Capture the cell that displays the provided text and extract its [x, y] central coordinate. 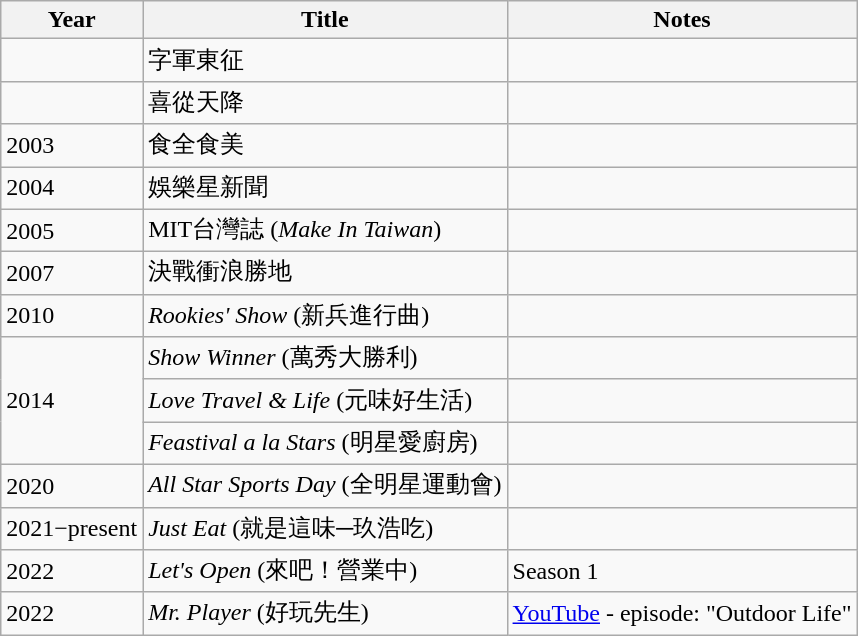
2005 [72, 230]
Rookies' Show (新兵進行曲) [325, 316]
Notes [682, 20]
Show Winner (萬秀大勝利) [325, 358]
Love Travel & Life (元味好生活) [325, 400]
Let's Open (來吧！營業中) [325, 572]
Just Eat (就是這味─玖浩吃) [325, 528]
2003 [72, 146]
2004 [72, 188]
All Star Sports Day (全明星運動會) [325, 486]
食全食美 [325, 146]
決戰衝浪勝地 [325, 274]
YouTube - episode: "Outdoor Life" [682, 614]
娛樂星新聞 [325, 188]
字軍東征 [325, 60]
Feastival a la Stars (明星愛廚房) [325, 444]
Mr. Player (好玩先生) [325, 614]
MIT台灣誌 (Make In Taiwan) [325, 230]
Title [325, 20]
Season 1 [682, 572]
2020 [72, 486]
Year [72, 20]
2007 [72, 274]
2010 [72, 316]
2021−present [72, 528]
喜從天降 [325, 102]
2014 [72, 401]
